Output the (x, y) coordinate of the center of the cell containing the given text.  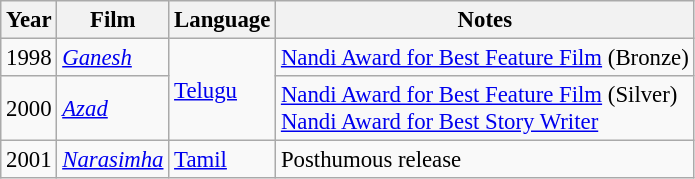
2000 (29, 108)
Nandi Award for Best Feature Film (Silver)Nandi Award for Best Story Writer (485, 108)
1998 (29, 58)
Language (222, 20)
Narasimha (113, 160)
Telugu (222, 90)
Nandi Award for Best Feature Film (Bronze) (485, 58)
2001 (29, 160)
Film (113, 20)
Posthumous release (485, 160)
Year (29, 20)
Azad (113, 108)
Ganesh (113, 58)
Notes (485, 20)
Tamil (222, 160)
